Determine the [X, Y] coordinate at the center of the cell enclosing the given text.  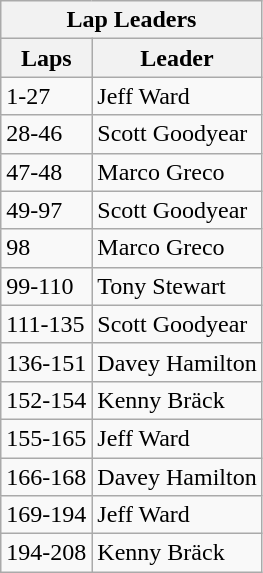
28-46 [46, 134]
194-208 [46, 553]
111-135 [46, 324]
169-194 [46, 515]
Laps [46, 58]
Lap Leaders [132, 20]
Leader [177, 58]
49-97 [46, 210]
166-168 [46, 477]
98 [46, 248]
136-151 [46, 362]
47-48 [46, 172]
1-27 [46, 96]
152-154 [46, 400]
Tony Stewart [177, 286]
99-110 [46, 286]
155-165 [46, 438]
